Find where the given text appears and provide that cell's center as (x, y) coordinate. 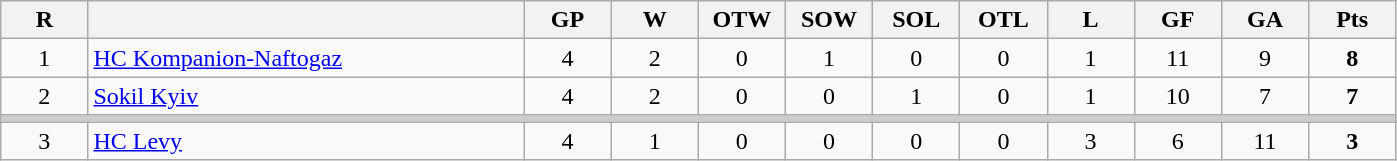
L (1090, 20)
OTL (1004, 20)
HC Kompanion-Naftogaz (306, 58)
SOL (916, 20)
R (44, 20)
6 (1178, 141)
W (654, 20)
8 (1352, 58)
9 (1264, 58)
GA (1264, 20)
10 (1178, 96)
GF (1178, 20)
Sokil Kyiv (306, 96)
GP (568, 20)
OTW (742, 20)
HC Levy (306, 141)
Pts (1352, 20)
SOW (828, 20)
